Detect which cell encompasses the target text, then output its (x, y) center coordinate. 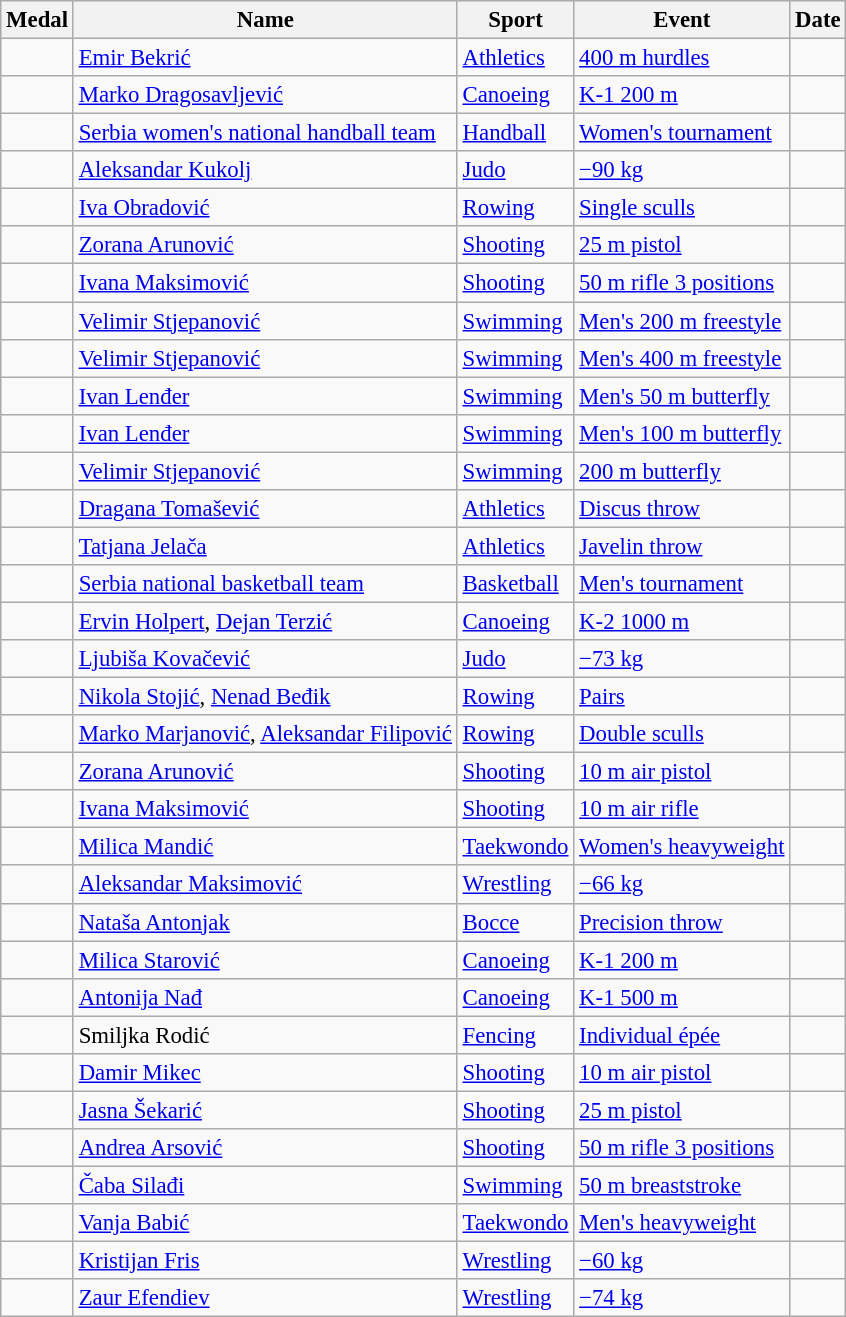
Discus throw (682, 509)
Pairs (682, 697)
Individual épée (682, 1035)
Event (682, 20)
Marko Marjanović, Aleksandar Filipović (265, 734)
−90 kg (682, 170)
Bocce (516, 922)
Andrea Arsović (265, 1148)
Men's 200 m freestyle (682, 321)
Iva Obradović (265, 208)
Ervin Holpert, Dejan Terzić (265, 621)
Men's tournament (682, 584)
Marko Dragosavljević (265, 95)
Vanja Babić (265, 1223)
Nataša Antonjak (265, 922)
Javelin throw (682, 546)
Aleksandar Kukolj (265, 170)
Fencing (516, 1035)
Basketball (516, 584)
Single sculls (682, 208)
Dragana Tomašević (265, 509)
Serbia women's national handball team (265, 133)
Čaba Silađi (265, 1185)
Aleksandar Maksimović (265, 885)
200 m butterfly (682, 471)
Handball (516, 133)
Antonija Nađ (265, 997)
Men's 400 m freestyle (682, 358)
−73 kg (682, 659)
−60 kg (682, 1261)
Jasna Šekarić (265, 1110)
Kristijan Fris (265, 1261)
Men's heavyweight (682, 1223)
−66 kg (682, 885)
Milica Starović (265, 960)
K-1 500 m (682, 997)
50 m breaststroke (682, 1185)
Name (265, 20)
Smiljka Rodić (265, 1035)
Sport (516, 20)
Women's heavyweight (682, 847)
Double sculls (682, 734)
Medal (38, 20)
−74 kg (682, 1298)
Zaur Efendiev (265, 1298)
Emir Bekrić (265, 58)
Date (818, 20)
Women's tournament (682, 133)
10 m air rifle (682, 809)
K-2 1000 m (682, 621)
Damir Mikec (265, 1073)
Milica Mandić (265, 847)
400 m hurdles (682, 58)
Precision throw (682, 922)
Men's 50 m butterfly (682, 396)
Serbia national basketball team (265, 584)
Nikola Stojić, Nenad Beđik (265, 697)
Ljubiša Kovačević (265, 659)
Men's 100 m butterfly (682, 433)
Tatjana Jelača (265, 546)
